Scan for the cell matching the given text and deliver its (x, y) coordinate at center. 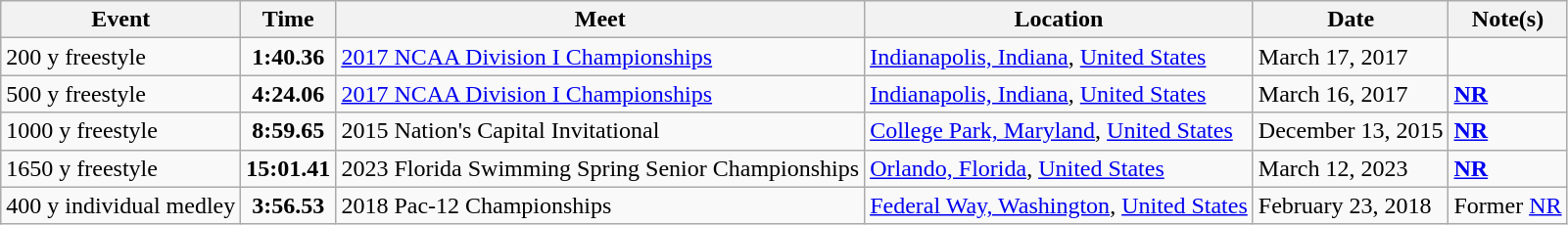
15:01.41 (288, 168)
8:59.65 (288, 131)
2015 Nation's Capital Invitational (600, 131)
Meet (600, 20)
Event (121, 20)
Time (288, 20)
College Park, Maryland, United States (1060, 131)
3:56.53 (288, 205)
500 y freestyle (121, 94)
Location (1060, 20)
Former NR (1508, 205)
Federal Way, Washington, United States (1060, 205)
1000 y freestyle (121, 131)
Orlando, Florida, United States (1060, 168)
March 16, 2017 (1351, 94)
March 17, 2017 (1351, 57)
Date (1351, 20)
2018 Pac-12 Championships (600, 205)
March 12, 2023 (1351, 168)
4:24.06 (288, 94)
December 13, 2015 (1351, 131)
1:40.36 (288, 57)
1650 y freestyle (121, 168)
Note(s) (1508, 20)
400 y individual medley (121, 205)
February 23, 2018 (1351, 205)
200 y freestyle (121, 57)
2023 Florida Swimming Spring Senior Championships (600, 168)
